Output the [x, y] coordinate of the center of the cell containing the given text.  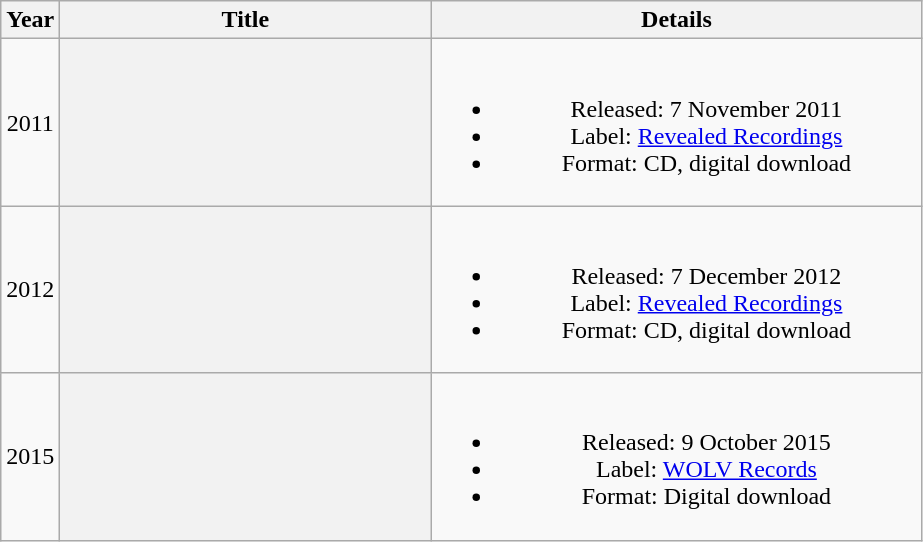
Released: 7 November 2011Label: Revealed RecordingsFormat: CD, digital download [676, 122]
2012 [30, 290]
Released: 9 October 2015Label: WOLV RecordsFormat: Digital download [676, 456]
2015 [30, 456]
2011 [30, 122]
Details [676, 20]
Year [30, 20]
Released: 7 December 2012Label: Revealed RecordingsFormat: CD, digital download [676, 290]
Title [246, 20]
